Search for the cell housing the specified text and yield its (X, Y) center coordinate. 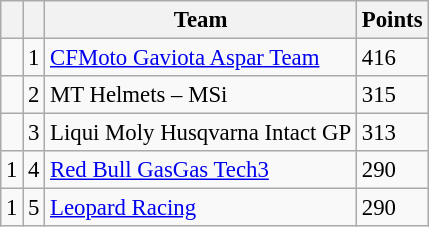
Team (201, 20)
Liqui Moly Husqvarna Intact GP (201, 133)
3 (34, 133)
315 (392, 95)
4 (34, 170)
416 (392, 58)
2 (34, 95)
MT Helmets – MSi (201, 95)
Points (392, 20)
5 (34, 208)
Leopard Racing (201, 208)
313 (392, 133)
CFMoto Gaviota Aspar Team (201, 58)
Red Bull GasGas Tech3 (201, 170)
